Return [x, y] of the center of cell containing provided text 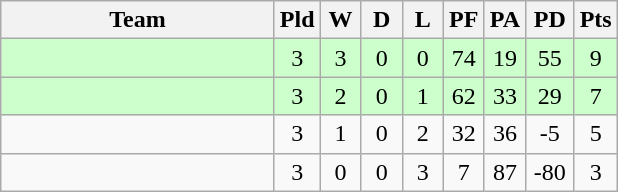
9 [596, 58]
Pts [596, 20]
-80 [550, 172]
Team [138, 20]
PD [550, 20]
PF [464, 20]
19 [504, 58]
W [340, 20]
87 [504, 172]
PA [504, 20]
29 [550, 96]
33 [504, 96]
36 [504, 134]
32 [464, 134]
Pld [297, 20]
74 [464, 58]
5 [596, 134]
D [382, 20]
-5 [550, 134]
55 [550, 58]
62 [464, 96]
L [422, 20]
